Search for the cell housing the specified text and yield its (x, y) center coordinate. 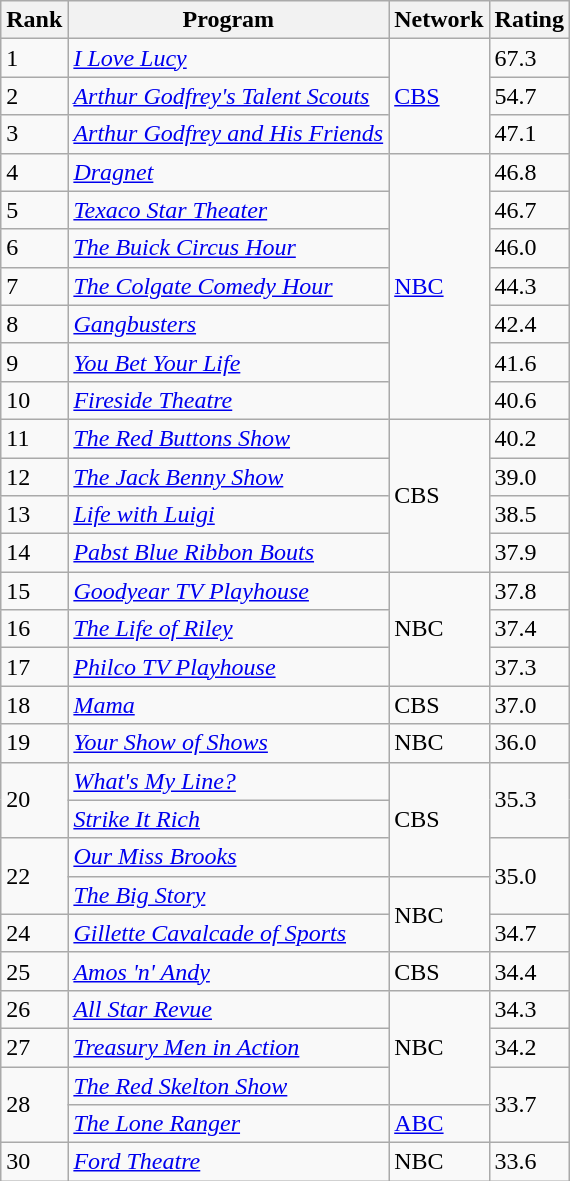
Arthur Godfrey's Talent Scouts (228, 96)
37.3 (529, 667)
44.3 (529, 286)
Gillette Cavalcade of Sports (228, 933)
40.6 (529, 400)
12 (34, 477)
67.3 (529, 58)
8 (34, 324)
38.5 (529, 515)
The Red Buttons Show (228, 438)
All Star Revue (228, 1009)
40.2 (529, 438)
ABC (439, 1124)
Dragnet (228, 172)
26 (34, 1009)
11 (34, 438)
37.8 (529, 591)
20 (34, 800)
Rank (34, 20)
Treasury Men in Action (228, 1047)
41.6 (529, 362)
The Colgate Comedy Hour (228, 286)
The Big Story (228, 895)
Program (228, 20)
34.4 (529, 971)
33.6 (529, 1162)
7 (34, 286)
42.4 (529, 324)
Strike It Rich (228, 819)
13 (34, 515)
The Life of Riley (228, 629)
54.7 (529, 96)
I Love Lucy (228, 58)
Our Miss Brooks (228, 857)
25 (34, 971)
36.0 (529, 743)
The Buick Circus Hour (228, 248)
34.7 (529, 933)
46.0 (529, 248)
Ford Theatre (228, 1162)
37.9 (529, 553)
Mama (228, 705)
47.1 (529, 134)
19 (34, 743)
Gangbusters (228, 324)
27 (34, 1047)
Texaco Star Theater (228, 210)
Pabst Blue Ribbon Bouts (228, 553)
30 (34, 1162)
4 (34, 172)
34.3 (529, 1009)
10 (34, 400)
22 (34, 876)
24 (34, 933)
35.0 (529, 876)
17 (34, 667)
28 (34, 1104)
The Lone Ranger (228, 1124)
16 (34, 629)
15 (34, 591)
Life with Luigi (228, 515)
Arthur Godfrey and His Friends (228, 134)
9 (34, 362)
You Bet Your Life (228, 362)
37.0 (529, 705)
34.2 (529, 1047)
The Jack Benny Show (228, 477)
Philco TV Playhouse (228, 667)
14 (34, 553)
Network (439, 20)
1 (34, 58)
6 (34, 248)
5 (34, 210)
3 (34, 134)
Amos 'n' Andy (228, 971)
35.3 (529, 800)
2 (34, 96)
Rating (529, 20)
46.7 (529, 210)
33.7 (529, 1104)
Goodyear TV Playhouse (228, 591)
37.4 (529, 629)
18 (34, 705)
Your Show of Shows (228, 743)
The Red Skelton Show (228, 1085)
What's My Line? (228, 781)
46.8 (529, 172)
39.0 (529, 477)
Fireside Theatre (228, 400)
